Extract the (X, Y) coordinate from the center of the cell holding the provided text.  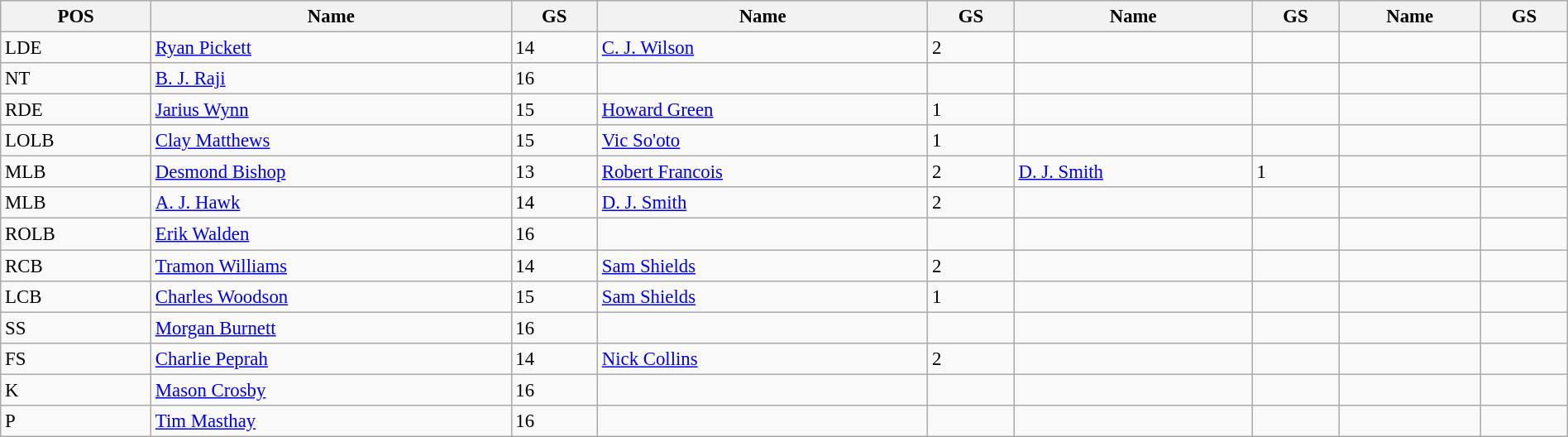
LOLB (76, 141)
POS (76, 17)
SS (76, 328)
FS (76, 358)
Clay Matthews (332, 141)
Charles Woodson (332, 296)
Jarius Wynn (332, 110)
ROLB (76, 234)
Robert Francois (762, 172)
Ryan Pickett (332, 48)
RDE (76, 110)
C. J. Wilson (762, 48)
Nick Collins (762, 358)
B. J. Raji (332, 79)
Tramon Williams (332, 266)
LDE (76, 48)
P (76, 421)
RCB (76, 266)
Vic So'oto (762, 141)
A. J. Hawk (332, 203)
13 (554, 172)
Mason Crosby (332, 390)
Desmond Bishop (332, 172)
Erik Walden (332, 234)
LCB (76, 296)
Howard Green (762, 110)
Tim Masthay (332, 421)
Morgan Burnett (332, 328)
K (76, 390)
Charlie Peprah (332, 358)
NT (76, 79)
